From the cell containing the given text, extract its center point as (x, y) coordinate. 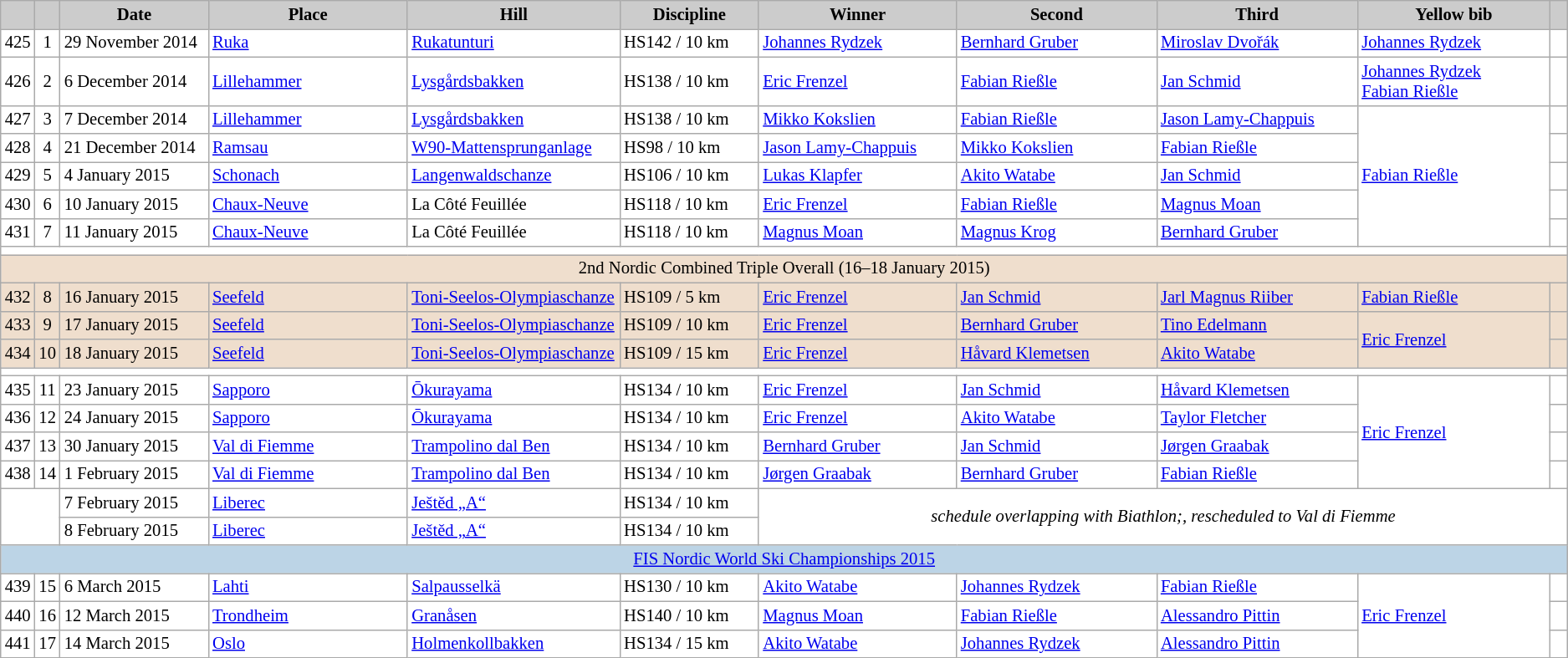
6 (47, 204)
HS134 / 15 km (689, 644)
17 January 2015 (134, 325)
HS130 / 10 km (689, 587)
8 February 2015 (134, 531)
429 (18, 176)
6 December 2014 (134, 81)
HS109 / 5 km (689, 297)
HS140 / 10 km (689, 615)
437 (18, 446)
Schonach (308, 176)
Hill (513, 14)
439 (18, 587)
FIS Nordic World Ski Championships 2015 (784, 559)
Date (134, 14)
440 (18, 615)
Third (1257, 14)
7 (47, 232)
9 (47, 325)
17 (47, 644)
438 (18, 474)
16 January 2015 (134, 297)
Rukatunturi (513, 43)
18 January 2015 (134, 354)
24 January 2015 (134, 418)
6 March 2015 (134, 587)
Taylor Fletcher (1257, 418)
Second (1057, 14)
HS106 / 10 km (689, 176)
30 January 2015 (134, 446)
435 (18, 390)
Yellow bib (1453, 14)
8 (47, 297)
2nd Nordic Combined Triple Overall (16–18 January 2015) (784, 268)
29 November 2014 (134, 43)
Lukas Klapfer (858, 176)
436 (18, 418)
7 February 2015 (134, 502)
432 (18, 297)
Ramsau (308, 148)
1 February 2015 (134, 474)
HS109 / 15 km (689, 354)
Winner (858, 14)
Holmenkollbakken (513, 644)
Ruka (308, 43)
Granåsen (513, 615)
427 (18, 120)
10 January 2015 (134, 204)
HS98 / 10 km (689, 148)
HS109 / 10 km (689, 325)
3 (47, 120)
W90-Mattensprunganlage (513, 148)
Magnus Krog (1057, 232)
Oslo (308, 644)
21 December 2014 (134, 148)
Tino Edelmann (1257, 325)
23 January 2015 (134, 390)
12 (47, 418)
428 (18, 148)
HS142 / 10 km (689, 43)
4 January 2015 (134, 176)
4 (47, 148)
Johannes Rydzek Fabian Rießle (1453, 81)
430 (18, 204)
11 January 2015 (134, 232)
Discipline (689, 14)
426 (18, 81)
441 (18, 644)
14 (47, 474)
1 (47, 43)
431 (18, 232)
Jarl Magnus Riiber (1257, 297)
14 March 2015 (134, 644)
Langenwaldschanze (513, 176)
7 December 2014 (134, 120)
10 (47, 354)
Salpausselkä (513, 587)
13 (47, 446)
11 (47, 390)
425 (18, 43)
Place (308, 14)
schedule overlapping with Biathlon;, rescheduled to Val di Fiemme (1162, 517)
2 (47, 81)
433 (18, 325)
Miroslav Dvořák (1257, 43)
5 (47, 176)
Lahti (308, 587)
434 (18, 354)
16 (47, 615)
Trondheim (308, 615)
15 (47, 587)
12 March 2015 (134, 615)
